Find where the given text appears and provide that cell's center as (X, Y) coordinate. 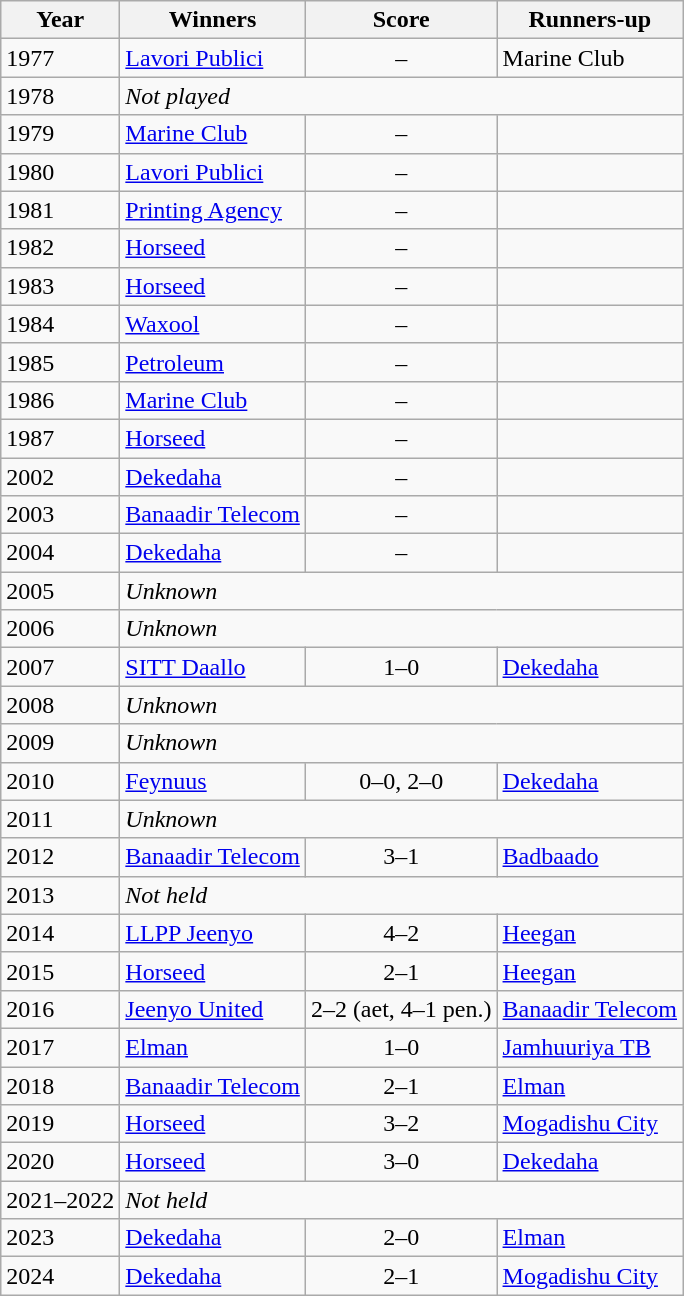
Petroleum (213, 362)
2009 (60, 743)
1979 (60, 134)
3–0 (401, 1162)
1983 (60, 286)
2021–2022 (60, 1200)
2011 (60, 819)
1981 (60, 210)
2012 (60, 857)
1984 (60, 324)
Winners (213, 20)
2013 (60, 895)
LLPP Jeenyo (213, 933)
1980 (60, 172)
2015 (60, 971)
2–2 (aet, 4–1 pen.) (401, 1009)
1982 (60, 248)
Score (401, 20)
2005 (60, 591)
Printing Agency (213, 210)
2002 (60, 477)
2018 (60, 1085)
Not played (402, 96)
2010 (60, 781)
0–0, 2–0 (401, 781)
1977 (60, 58)
2–0 (401, 1238)
2020 (60, 1162)
1987 (60, 438)
2003 (60, 515)
2016 (60, 1009)
1986 (60, 400)
2019 (60, 1124)
2023 (60, 1238)
2014 (60, 933)
1978 (60, 96)
Waxool (213, 324)
1985 (60, 362)
2017 (60, 1047)
2006 (60, 629)
Year (60, 20)
Badbaado (590, 857)
3–1 (401, 857)
4–2 (401, 933)
Jeenyo United (213, 1009)
2008 (60, 705)
2024 (60, 1276)
Jamhuuriya TB (590, 1047)
2004 (60, 553)
3–2 (401, 1124)
Feynuus (213, 781)
Runners-up (590, 20)
SITT Daallo (213, 667)
2007 (60, 667)
